Extract the (X, Y) coordinate from the center of the cell holding the provided text.  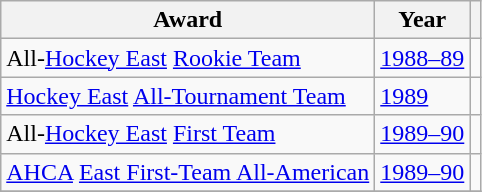
Hockey East All-Tournament Team (188, 96)
1988–89 (422, 58)
Year (422, 20)
All-Hockey East Rookie Team (188, 58)
AHCA East First-Team All-American (188, 172)
All-Hockey East First Team (188, 134)
Award (188, 20)
1989 (422, 96)
